Return (X, Y) of the center of cell containing provided text 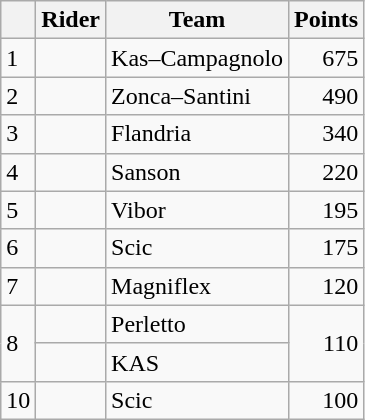
675 (326, 58)
220 (326, 172)
3 (18, 134)
10 (18, 400)
Team (198, 20)
KAS (198, 362)
Zonca–Santini (198, 96)
Vibor (198, 210)
Kas–Campagnolo (198, 58)
Rider (71, 20)
195 (326, 210)
175 (326, 248)
110 (326, 343)
5 (18, 210)
7 (18, 286)
490 (326, 96)
100 (326, 400)
Flandria (198, 134)
6 (18, 248)
Sanson (198, 172)
Magniflex (198, 286)
120 (326, 286)
8 (18, 343)
2 (18, 96)
Perletto (198, 324)
1 (18, 58)
Points (326, 20)
4 (18, 172)
340 (326, 134)
